Return [X, Y] of the center of cell containing provided text 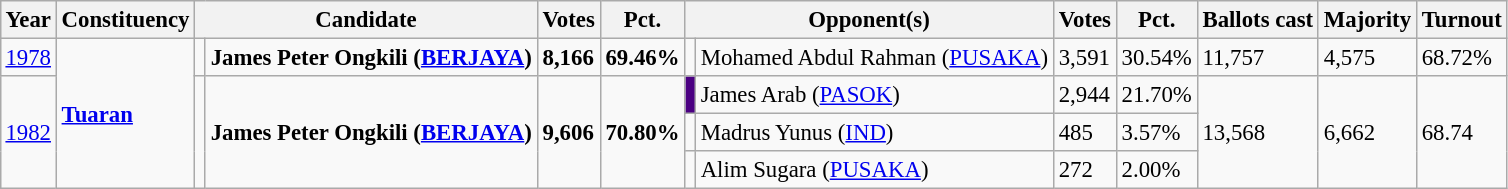
3,591 [1084, 57]
Tuaran [125, 113]
30.54% [1156, 57]
2,944 [1084, 95]
Opponent(s) [870, 20]
69.46% [642, 57]
68.72% [1462, 57]
Majority [1367, 20]
70.80% [642, 132]
1978 [28, 57]
James Arab (PASOK) [874, 95]
Madrus Yunus (IND) [874, 133]
Constituency [125, 20]
Candidate [366, 20]
13,568 [1258, 132]
2.00% [1156, 170]
9,606 [568, 132]
272 [1084, 170]
11,757 [1258, 57]
4,575 [1367, 57]
485 [1084, 133]
1982 [28, 132]
3.57% [1156, 133]
Mohamed Abdul Rahman (PUSAKA) [874, 57]
8,166 [568, 57]
Year [28, 20]
Alim Sugara (PUSAKA) [874, 170]
68.74 [1462, 132]
Ballots cast [1258, 20]
21.70% [1156, 95]
6,662 [1367, 132]
Turnout [1462, 20]
